Search for the cell housing the specified text and yield its (X, Y) center coordinate. 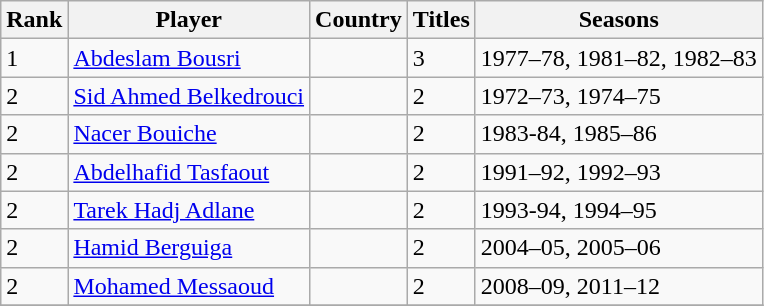
Seasons (618, 20)
Mohamed Messaoud (189, 286)
2004–05, 2005–06 (618, 248)
1983-84, 1985–86 (618, 134)
3 (441, 58)
Tarek Hadj Adlane (189, 210)
1 (34, 58)
Hamid Berguiga (189, 248)
Abdelhafid Tasfaout (189, 172)
Titles (441, 20)
Country (359, 20)
Sid Ahmed Belkedrouci (189, 96)
Nacer Bouiche (189, 134)
1972–73, 1974–75 (618, 96)
Abdeslam Bousri (189, 58)
1977–78, 1981–82, 1982–83 (618, 58)
2008–09, 2011–12 (618, 286)
Player (189, 20)
1991–92, 1992–93 (618, 172)
1993-94, 1994–95 (618, 210)
Rank (34, 20)
